For the text-containing cell, return its midpoint in (x, y) coordinate format. 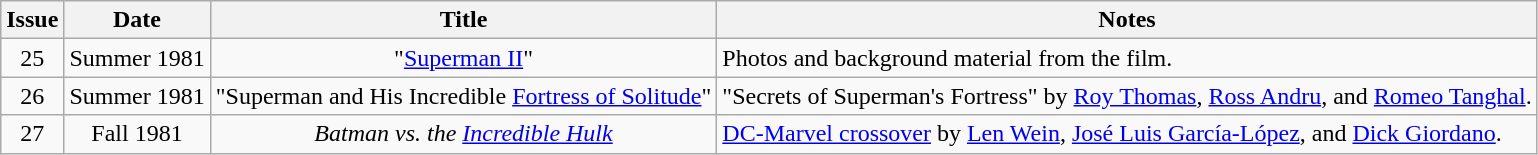
Batman vs. the Incredible Hulk (464, 134)
Fall 1981 (137, 134)
DC-Marvel crossover by Len Wein, José Luis García-López, and Dick Giordano. (1127, 134)
Title (464, 20)
"Superman II" (464, 58)
Date (137, 20)
Issue (32, 20)
"Superman and His Incredible Fortress of Solitude" (464, 96)
"Secrets of Superman's Fortress" by Roy Thomas, Ross Andru, and Romeo Tanghal. (1127, 96)
26 (32, 96)
25 (32, 58)
Notes (1127, 20)
27 (32, 134)
Photos and background material from the film. (1127, 58)
